Detect which cell encompasses the target text, then output its [x, y] center coordinate. 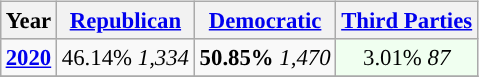
Republican [126, 21]
Third Parties [407, 21]
Year [28, 21]
2020 [28, 58]
Democratic [265, 21]
3.01% 87 [407, 58]
46.14% 1,334 [126, 58]
50.85% 1,470 [265, 58]
